Detect which cell encompasses the target text, then output its (x, y) center coordinate. 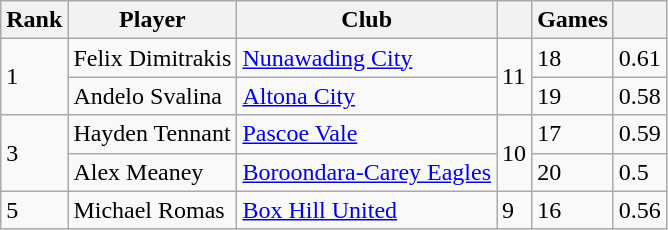
Box Hill United (367, 210)
Pascoe Vale (367, 134)
3 (34, 153)
0.5 (640, 172)
Michael Romas (152, 210)
11 (514, 77)
Nunawading City (367, 58)
10 (514, 153)
0.59 (640, 134)
Games (573, 20)
5 (34, 210)
Altona City (367, 96)
1 (34, 77)
19 (573, 96)
Club (367, 20)
Hayden Tennant (152, 134)
0.56 (640, 210)
Andelo Svalina (152, 96)
Alex Meaney (152, 172)
Felix Dimitrakis (152, 58)
Boroondara-Carey Eagles (367, 172)
20 (573, 172)
0.58 (640, 96)
17 (573, 134)
0.61 (640, 58)
18 (573, 58)
Player (152, 20)
Rank (34, 20)
16 (573, 210)
9 (514, 210)
